Return the [x, y] coordinate for the center point of the cell that contains the specified text.  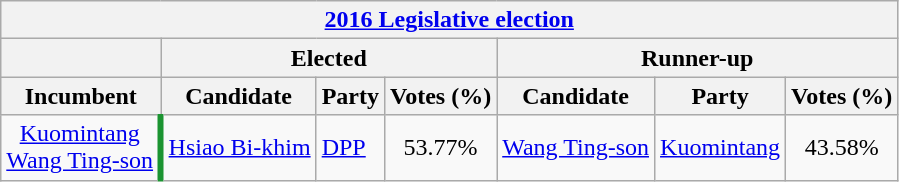
Incumbent [81, 96]
Elected [329, 58]
Wang Ting-son [576, 148]
Hsiao Bi-khim [238, 148]
2016 Legislative election [450, 20]
DPP [350, 148]
Runner-up [698, 58]
43.58% [842, 148]
53.77% [441, 148]
Kuomintang [720, 148]
KuomintangWang Ting-son [81, 148]
